Provide the (x, y) coordinate of the cell's center where the given text is located.  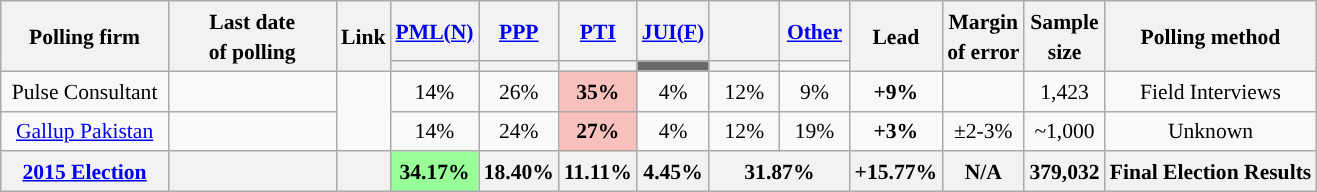
Last dateof polling (252, 36)
Final Election Results (1211, 172)
31.87% (779, 172)
4.45% (673, 172)
+9% (896, 91)
24% (519, 131)
Polling method (1211, 36)
~1,000 (1064, 131)
Unknown (1211, 131)
±2-3% (983, 131)
Other (814, 31)
379,032 (1064, 172)
PPP (519, 31)
PTI (598, 31)
Pulse Consultant (85, 91)
+15.77% (896, 172)
Field Interviews (1211, 91)
Gallup Pakistan (85, 131)
2015 Election (85, 172)
27% (598, 131)
Marginof error (983, 36)
34.17% (435, 172)
35% (598, 91)
11.11% (598, 172)
Samplesize (1064, 36)
9% (814, 91)
1,423 (1064, 91)
18.40% (519, 172)
PML(N) (435, 31)
Link (364, 36)
JUI(F) (673, 31)
19% (814, 131)
Lead (896, 36)
26% (519, 91)
Polling firm (85, 36)
+3% (896, 131)
N/A (983, 172)
